Determine the [x, y] coordinate at the center of the cell enclosing the given text.  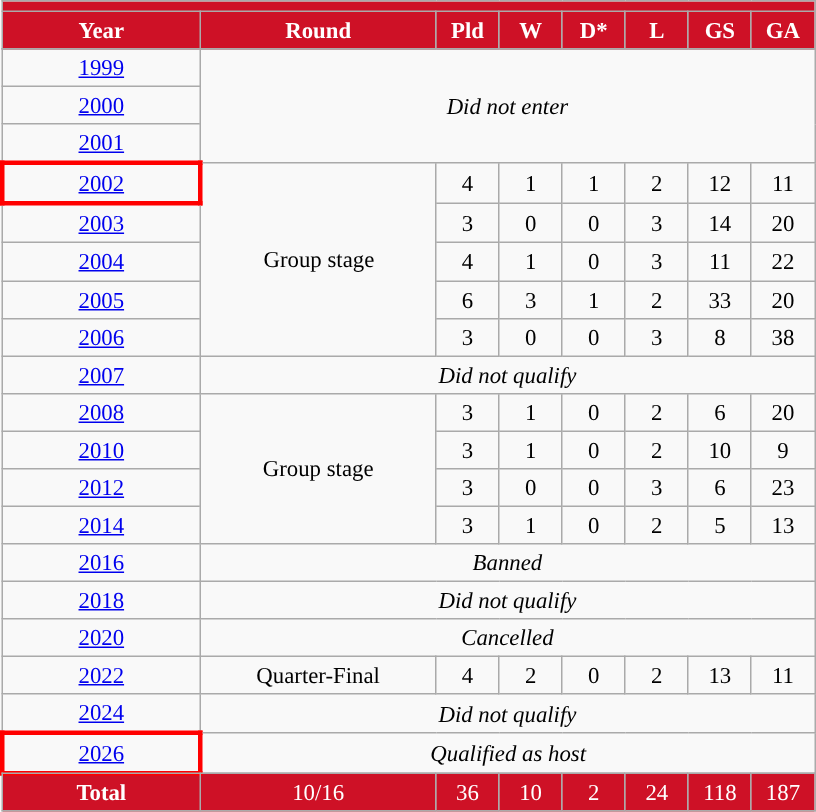
33 [720, 300]
2024 [101, 714]
2012 [101, 488]
Quarter-Final [318, 676]
24 [656, 793]
2026 [101, 754]
GA [782, 31]
2022 [101, 676]
2007 [101, 375]
2016 [101, 563]
2000 [101, 106]
22 [782, 262]
2004 [101, 262]
Cancelled [507, 638]
36 [468, 793]
2003 [101, 224]
1999 [101, 68]
Pld [468, 31]
2010 [101, 450]
2018 [101, 600]
W [530, 31]
118 [720, 793]
8 [720, 337]
2001 [101, 144]
L [656, 31]
Year [101, 31]
14 [720, 224]
Round [318, 31]
38 [782, 337]
Total [101, 793]
2006 [101, 337]
2005 [101, 300]
5 [720, 525]
2014 [101, 525]
Banned [507, 563]
D* [594, 31]
9 [782, 450]
10/16 [318, 793]
Qualified as host [507, 754]
23 [782, 488]
GS [720, 31]
2020 [101, 638]
Did not enter [507, 106]
2008 [101, 412]
187 [782, 793]
12 [720, 184]
2002 [101, 184]
